Provide the (X, Y) coordinate of the cell's center where the given text is located.  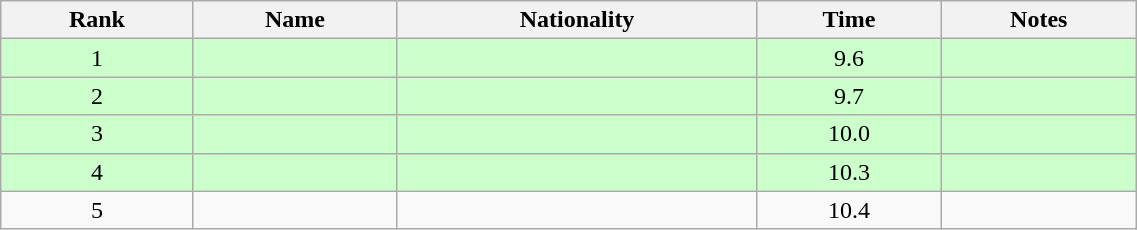
9.6 (848, 58)
Time (848, 20)
10.0 (848, 134)
Name (295, 20)
1 (97, 58)
10.4 (848, 210)
Rank (97, 20)
2 (97, 96)
5 (97, 210)
9.7 (848, 96)
Nationality (578, 20)
Notes (1039, 20)
3 (97, 134)
10.3 (848, 172)
4 (97, 172)
